Capture the cell that displays the provided text and extract its [x, y] central coordinate. 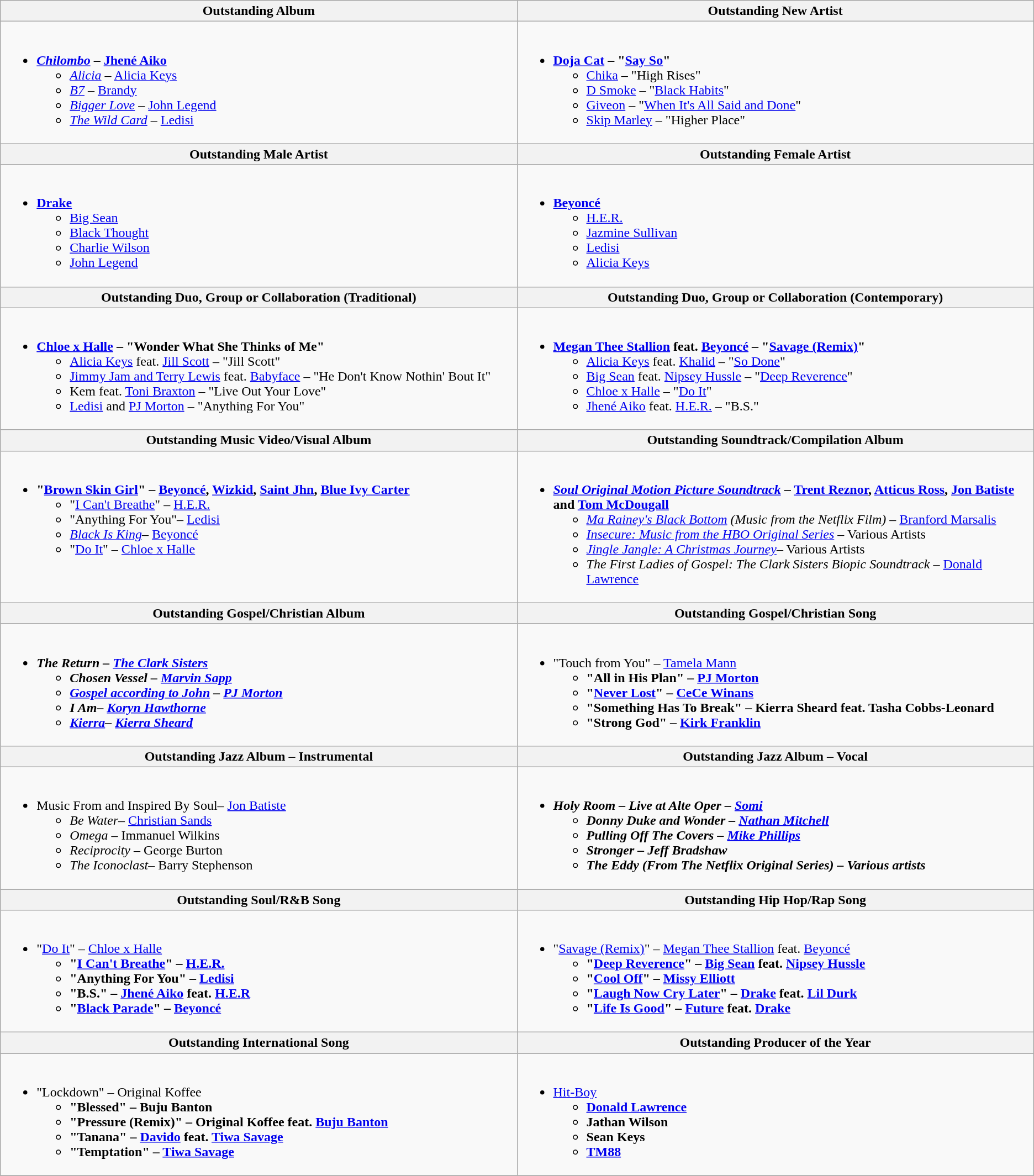
Outstanding Jazz Album – Instrumental [258, 756]
Doja Cat – "Say So"Chika – "High Rises"D Smoke – "Black Habits"Giveon – "When It's All Said and Done"Skip Marley – "Higher Place" [775, 83]
Outstanding Gospel/Christian Album [258, 613]
Outstanding Male Artist [258, 154]
Hit-BoyDonald LawrenceJathan WilsonSean KeysTM88 [775, 1115]
Outstanding Album [258, 11]
DrakeBig SeanBlack ThoughtCharlie WilsonJohn Legend [258, 225]
BeyoncéH.E.R.Jazmine SullivanLedisiAlicia Keys [775, 225]
Outstanding Duo, Group or Collaboration (Traditional) [258, 297]
Outstanding Music Video/Visual Album [258, 440]
Outstanding New Artist [775, 11]
Outstanding Producer of the Year [775, 1043]
Chilombo – Jhené AikoAlicia – Alicia KeysB7 – BrandyBigger Love – John LegendThe Wild Card – Ledisi [258, 83]
Outstanding Hip Hop/Rap Song [775, 900]
Outstanding Soul/R&B Song [258, 900]
Outstanding Female Artist [775, 154]
Outstanding Gospel/Christian Song [775, 613]
Outstanding Duo, Group or Collaboration (Contemporary) [775, 297]
"Do It" – Chloe x Halle"I Can't Breathe" – H.E.R."Anything For You" – Ledisi"B.S." – Jhené Aiko feat. H.E.R"Black Parade" – Beyoncé [258, 971]
Outstanding Jazz Album – Vocal [775, 756]
Outstanding Soundtrack/Compilation Album [775, 440]
Outstanding International Song [258, 1043]
The Return – The Clark SistersChosen Vessel – Marvin SappGospel according to John – PJ MortonI Am– Koryn HawthorneKierra– Kierra Sheard [258, 685]
